Determine the (x, y) coordinate at the center of the cell enclosing the given text.  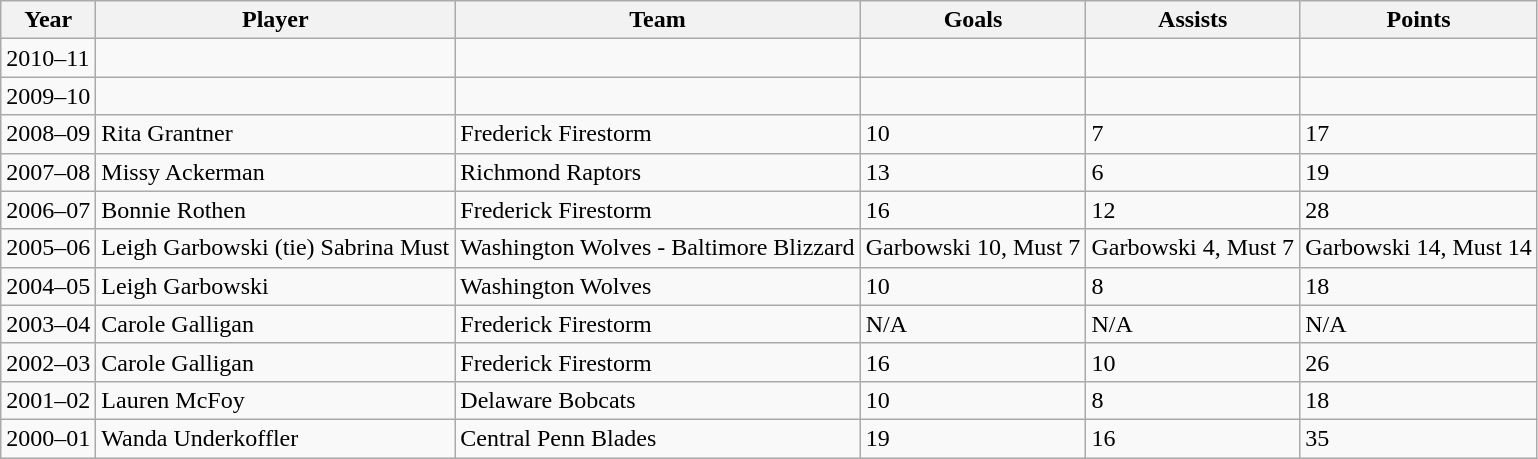
Assists (1193, 20)
Points (1419, 20)
2005–06 (48, 248)
7 (1193, 134)
Leigh Garbowski (276, 286)
2003–04 (48, 324)
2009–10 (48, 96)
2001–02 (48, 400)
Rita Grantner (276, 134)
Team (658, 20)
2002–03 (48, 362)
17 (1419, 134)
Washington Wolves (658, 286)
Central Penn Blades (658, 438)
Bonnie Rothen (276, 210)
Player (276, 20)
Wanda Underkoffler (276, 438)
Leigh Garbowski (tie) Sabrina Must (276, 248)
Garbowski 14, Must 14 (1419, 248)
35 (1419, 438)
6 (1193, 172)
Lauren McFoy (276, 400)
Missy Ackerman (276, 172)
Washington Wolves - Baltimore Blizzard (658, 248)
Year (48, 20)
Goals (973, 20)
2007–08 (48, 172)
Garbowski 10, Must 7 (973, 248)
2008–09 (48, 134)
2004–05 (48, 286)
28 (1419, 210)
Richmond Raptors (658, 172)
13 (973, 172)
26 (1419, 362)
2010–11 (48, 58)
Delaware Bobcats (658, 400)
Garbowski 4, Must 7 (1193, 248)
12 (1193, 210)
2006–07 (48, 210)
2000–01 (48, 438)
